Return the (x, y) coordinate for the center point of the cell that contains the specified text.  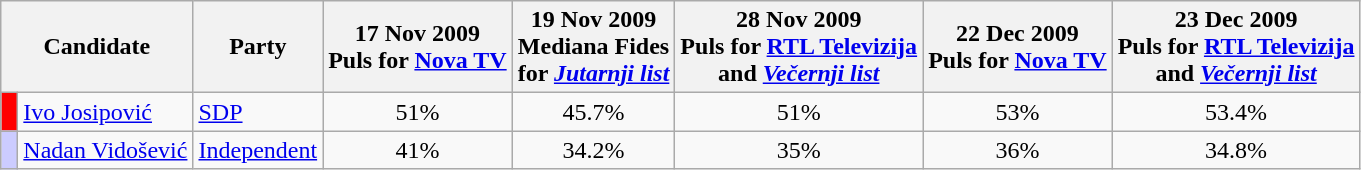
Party (258, 47)
Nadan Vidošević (106, 150)
35% (799, 150)
34.2% (594, 150)
53.4% (1236, 112)
Candidate (97, 47)
53% (1018, 112)
SDP (258, 112)
36% (1018, 150)
45.7% (594, 112)
Ivo Josipović (106, 112)
41% (418, 150)
19 Nov 2009Mediana Fidesfor Jutarnji list (594, 47)
17 Nov 2009Puls for Nova TV (418, 47)
28 Nov 2009Puls for RTL Televizija and Večernji list (799, 47)
Independent (258, 150)
34.8% (1236, 150)
22 Dec 2009Puls for Nova TV (1018, 47)
23 Dec 2009Puls for RTL Televizija and Večernji list (1236, 47)
